Identify which cell holds the provided text, then report its (X, Y) central coordinate. 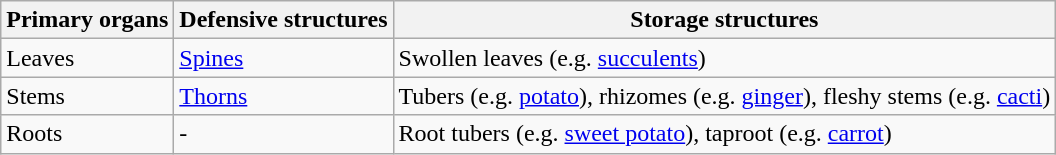
Thorns (284, 96)
Tubers (e.g. potato), rhizomes (e.g. ginger), fleshy stems (e.g. cacti) (724, 96)
Storage structures (724, 20)
Stems (88, 96)
Spines (284, 58)
Leaves (88, 58)
- (284, 134)
Root tubers (e.g. sweet potato), taproot (e.g. carrot) (724, 134)
Primary organs (88, 20)
Defensive structures (284, 20)
Roots (88, 134)
Swollen leaves (e.g. succulents) (724, 58)
